Capture the cell that displays the provided text and extract its [x, y] central coordinate. 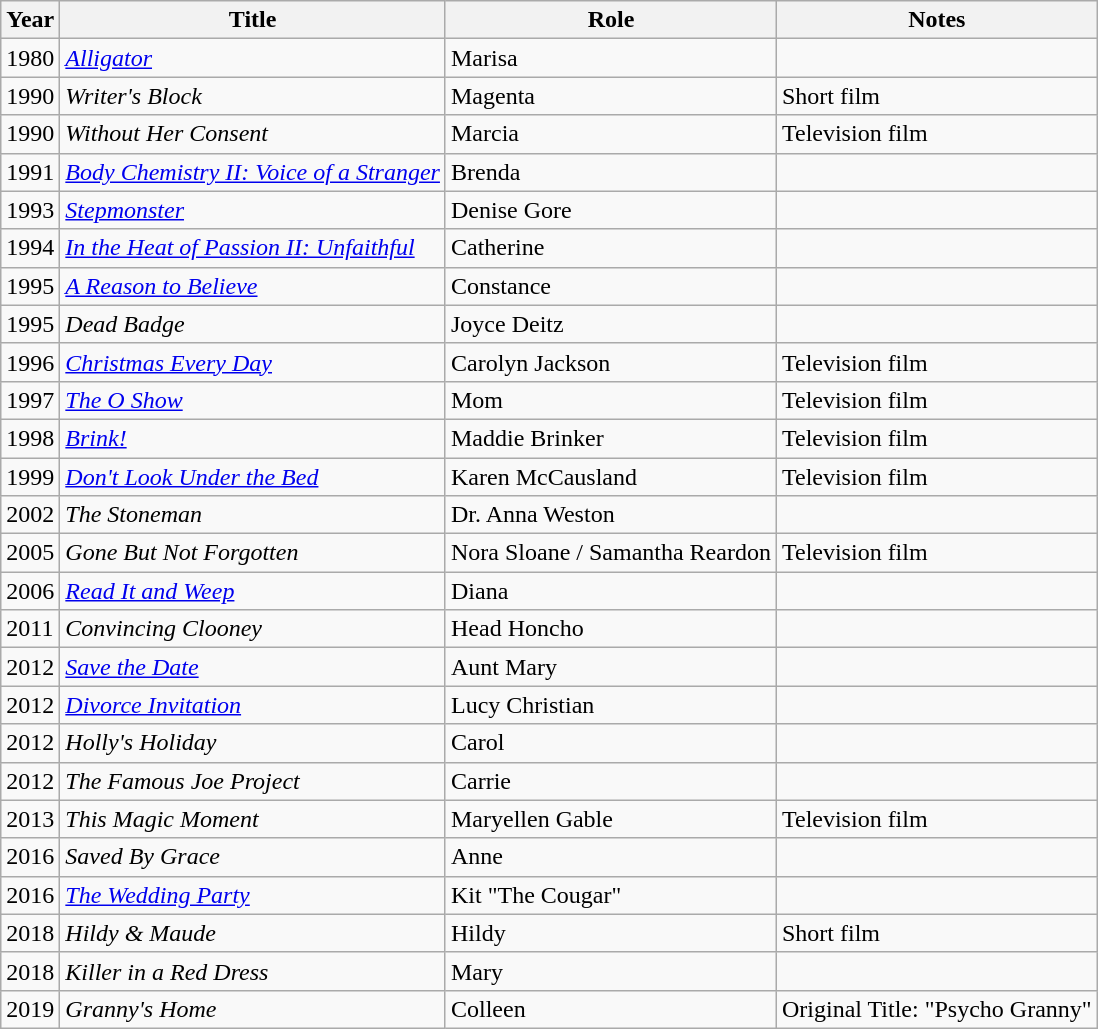
Role [610, 20]
Catherine [610, 248]
The Stoneman [253, 515]
Gone But Not Forgotten [253, 553]
Dr. Anna Weston [610, 515]
Denise Gore [610, 210]
2005 [30, 553]
Colleen [610, 1009]
The Famous Joe Project [253, 781]
Year [30, 20]
Maddie Brinker [610, 438]
Joyce Deitz [610, 324]
1998 [30, 438]
Carrie [610, 781]
Marcia [610, 134]
1996 [30, 362]
Nora Sloane / Samantha Reardon [610, 553]
Stepmonster [253, 210]
1991 [30, 172]
Karen McCausland [610, 477]
Read It and Weep [253, 591]
Marisa [610, 58]
Lucy Christian [610, 705]
Writer's Block [253, 96]
2011 [30, 629]
Magenta [610, 96]
1997 [30, 400]
Hildy [610, 933]
A Reason to Believe [253, 286]
Granny's Home [253, 1009]
2006 [30, 591]
Diana [610, 591]
Save the Date [253, 667]
1993 [30, 210]
Convincing Clooney [253, 629]
Carol [610, 743]
Maryellen Gable [610, 819]
Carolyn Jackson [610, 362]
2002 [30, 515]
Anne [610, 857]
Body Chemistry II: Voice of a Stranger [253, 172]
Killer in a Red Dress [253, 971]
1999 [30, 477]
Hildy & Maude [253, 933]
The O Show [253, 400]
Title [253, 20]
Original Title: "Psycho Granny" [936, 1009]
Without Her Consent [253, 134]
Head Honcho [610, 629]
Christmas Every Day [253, 362]
Dead Badge [253, 324]
1980 [30, 58]
Notes [936, 20]
Aunt Mary [610, 667]
The Wedding Party [253, 895]
2013 [30, 819]
2019 [30, 1009]
Mary [610, 971]
Brenda [610, 172]
Saved By Grace [253, 857]
1994 [30, 248]
Don't Look Under the Bed [253, 477]
Alligator [253, 58]
Divorce Invitation [253, 705]
In the Heat of Passion II: Unfaithful [253, 248]
This Magic Moment [253, 819]
Kit "The Cougar" [610, 895]
Mom [610, 400]
Constance [610, 286]
Brink! [253, 438]
Holly's Holiday [253, 743]
